Return the (X, Y) coordinate for the center point of the cell that contains the specified text.  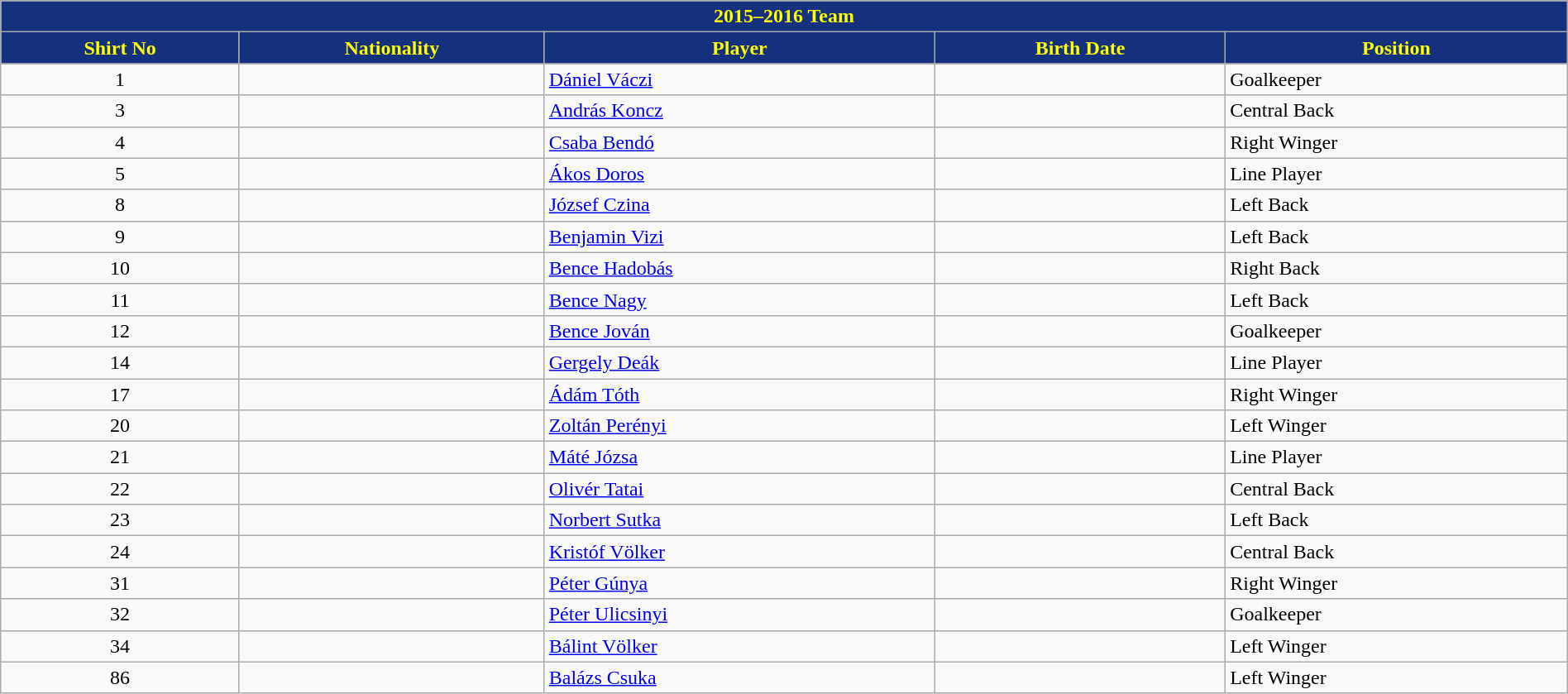
12 (121, 331)
Dániel Váczi (739, 79)
András Koncz (739, 111)
10 (121, 268)
Csaba Bendó (739, 142)
Right Back (1397, 268)
József Czina (739, 205)
5 (121, 174)
22 (121, 489)
Nationality (392, 48)
Ádám Tóth (739, 395)
Olivér Tatai (739, 489)
14 (121, 362)
3 (121, 111)
Shirt No (121, 48)
11 (121, 299)
Position (1397, 48)
Bálint Völker (739, 646)
Kristóf Völker (739, 552)
20 (121, 426)
86 (121, 677)
23 (121, 520)
Bence Jován (739, 331)
Balázs Csuka (739, 677)
8 (121, 205)
31 (121, 583)
17 (121, 395)
Norbert Sutka (739, 520)
Zoltán Perényi (739, 426)
Péter Gúnya (739, 583)
Bence Hadobás (739, 268)
4 (121, 142)
21 (121, 457)
9 (121, 237)
34 (121, 646)
Bence Nagy (739, 299)
Ákos Doros (739, 174)
Benjamin Vizi (739, 237)
Player (739, 48)
32 (121, 615)
Gergely Deák (739, 362)
2015–2016 Team (784, 17)
Máté Józsa (739, 457)
Péter Ulicsinyi (739, 615)
Birth Date (1080, 48)
24 (121, 552)
1 (121, 79)
